Scan for the cell matching the given text and deliver its [x, y] coordinate at center. 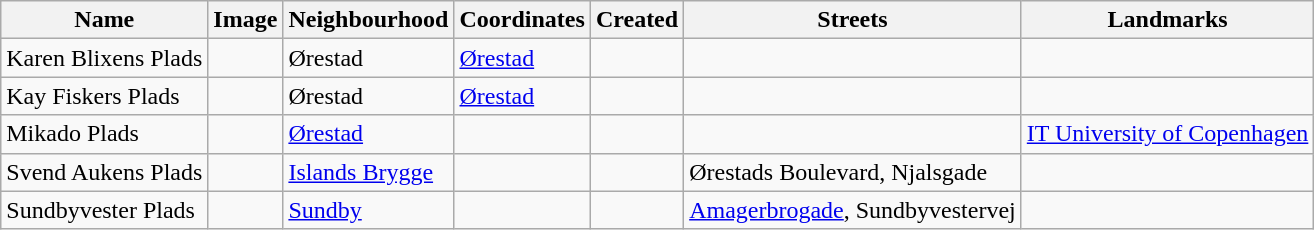
Mikado Plads [104, 134]
Landmarks [1168, 20]
Streets [853, 20]
Islands Brygge [368, 172]
Created [636, 20]
Sundby [368, 210]
Coordinates [522, 20]
Sundbyvester Plads [104, 210]
Ørestads Boulevard, Njalsgade [853, 172]
Kay Fiskers Plads [104, 96]
IT University of Copenhagen [1168, 134]
Neighbourhood [368, 20]
Name [104, 20]
Svend Aukens Plads [104, 172]
Karen Blixens Plads [104, 58]
Amagerbrogade, Sundbyvestervej [853, 210]
Image [246, 20]
